Detect which cell encompasses the target text, then output its [x, y] center coordinate. 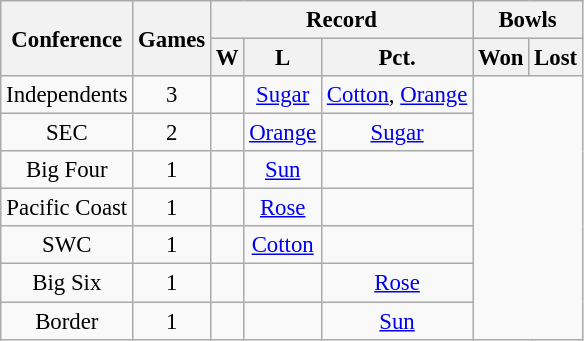
Big Four [67, 170]
Bowls [528, 20]
Pacific Coast [67, 208]
Conference [67, 38]
Lost [556, 58]
Independents [67, 95]
Big Six [67, 283]
Border [67, 321]
Cotton, Orange [398, 95]
W [226, 58]
SWC [67, 245]
2 [172, 133]
Record [341, 20]
Pct. [398, 58]
Orange [283, 133]
3 [172, 95]
Games [172, 38]
L [283, 58]
Cotton [283, 245]
SEC [67, 133]
Won [501, 58]
